Pinpoint the cell where the given text exists, returning its [x, y] midpoint coordinate. 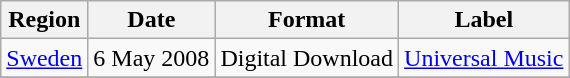
Region [44, 20]
Format [307, 20]
Date [152, 20]
Digital Download [307, 58]
Sweden [44, 58]
6 May 2008 [152, 58]
Universal Music [484, 58]
Label [484, 20]
